Provide the [X, Y] coordinate of the cell's center where the given text is located.  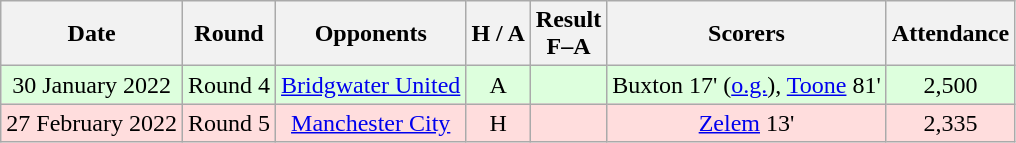
Zelem 13' [747, 123]
2,500 [950, 85]
Buxton 17' (o.g.), Toone 81' [747, 85]
Date [92, 34]
Round [228, 34]
ResultF–A [568, 34]
Attendance [950, 34]
30 January 2022 [92, 85]
Scorers [747, 34]
2,335 [950, 123]
Bridgwater United [371, 85]
27 February 2022 [92, 123]
H [498, 123]
Round 5 [228, 123]
Round 4 [228, 85]
H / A [498, 34]
A [498, 85]
Manchester City [371, 123]
Opponents [371, 34]
